Find where the given text appears and provide that cell's center as [X, Y] coordinate. 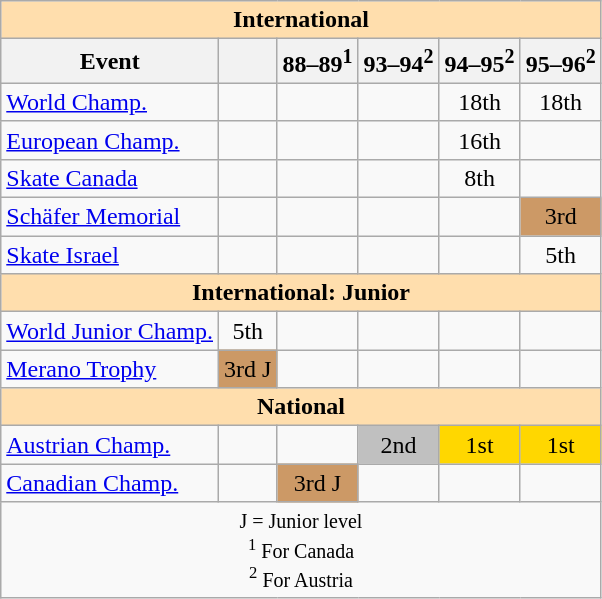
16th [480, 140]
95–962 [560, 62]
88–891 [318, 62]
Skate Israel [110, 255]
World Champ. [110, 102]
International: Junior [301, 293]
Skate Canada [110, 178]
World Junior Champ. [110, 331]
2nd [398, 445]
93–942 [398, 62]
8th [480, 178]
International [301, 20]
J = Junior level 1 For Canada 2 For Austria [301, 550]
3rd [560, 217]
Event [110, 62]
94–952 [480, 62]
Canadian Champ. [110, 483]
National [301, 407]
Austrian Champ. [110, 445]
Schäfer Memorial [110, 217]
European Champ. [110, 140]
Merano Trophy [110, 369]
